Locate the cell with the specified text and output its (X, Y) center coordinate. 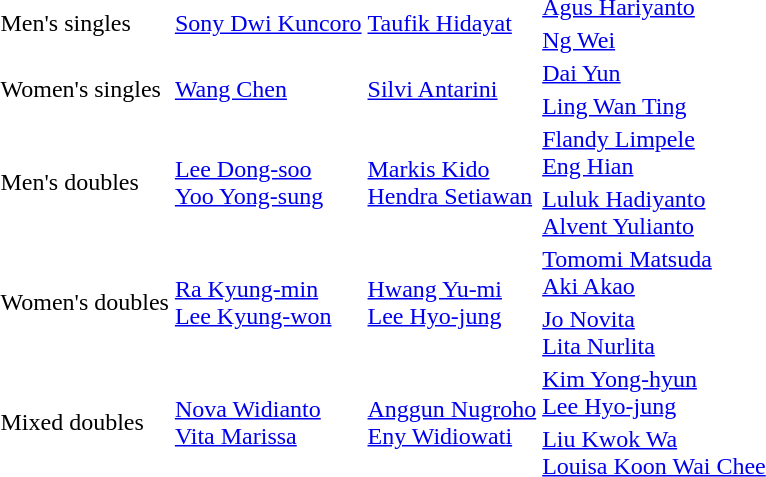
Lee Dong-soo Yoo Yong-sung (268, 182)
Ra Kyung-min Lee Kyung-won (268, 302)
Markis Kido Hendra Setiawan (452, 182)
Silvi Antarini (452, 90)
Wang Chen (268, 90)
Hwang Yu-mi Lee Hyo-jung (452, 302)
